Find where the given text appears and provide that cell's center as [X, Y] coordinate. 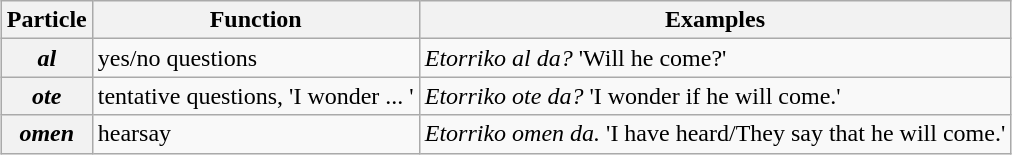
ote [46, 96]
yes/no questions [256, 58]
Function [256, 20]
Examples [715, 20]
hearsay [256, 134]
tentative questions, 'I wonder ... ' [256, 96]
Etorriko omen da. 'I have heard/They say that he will come.' [715, 134]
Particle [46, 20]
al [46, 58]
omen [46, 134]
Etorriko al da? 'Will he come?' [715, 58]
Etorriko ote da? 'I wonder if he will come.' [715, 96]
